Identify which cell holds the provided text, then report its [X, Y] central coordinate. 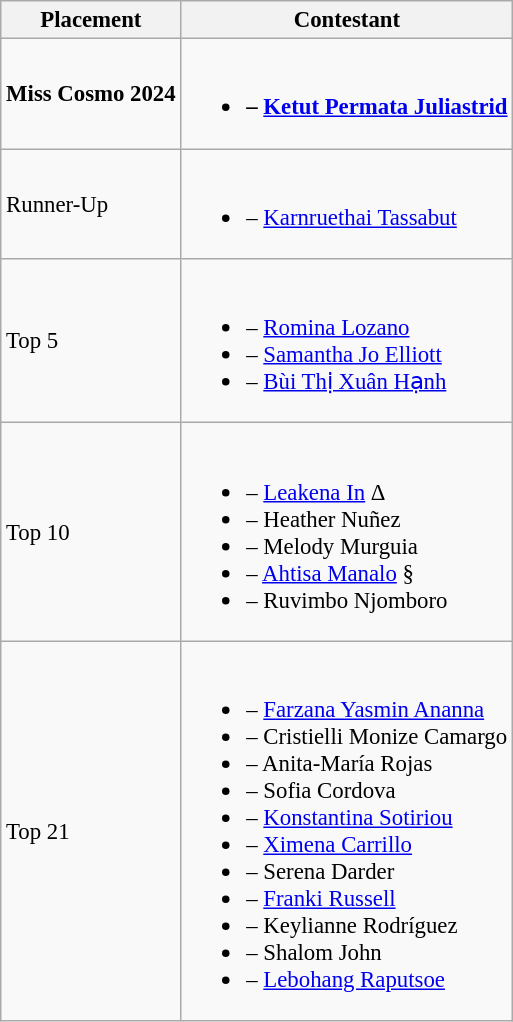
Placement [91, 20]
– Romina Lozano – Samantha Jo Elliott – Bùi Thị Xuân Hạnh [347, 341]
– Karnruethai Tassabut [347, 204]
Top 5 [91, 341]
– Ketut Permata Juliastrid [347, 94]
– Leakena In Δ – Heather Nuñez – Melody Murguia – Ahtisa Manalo § – Ruvimbo Njomboro [347, 532]
Top 21 [91, 831]
Runner-Up [91, 204]
Top 10 [91, 532]
Contestant [347, 20]
Miss Cosmo 2024 [91, 94]
